Pinpoint the cell where the given text exists, returning its (X, Y) midpoint coordinate. 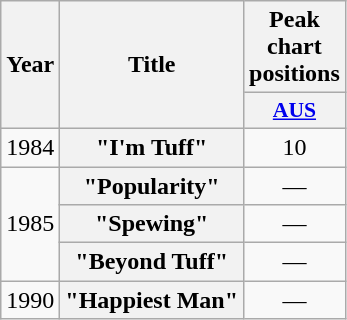
Peak chart positions (295, 47)
AUS (295, 111)
"Beyond Tuff" (152, 262)
Year (30, 65)
"Spewing" (152, 224)
1985 (30, 223)
Title (152, 65)
"Happiest Man" (152, 300)
"I'm Tuff" (152, 147)
1984 (30, 147)
1990 (30, 300)
"Popularity" (152, 185)
10 (295, 147)
